From the cell containing the given text, extract its center point as (x, y) coordinate. 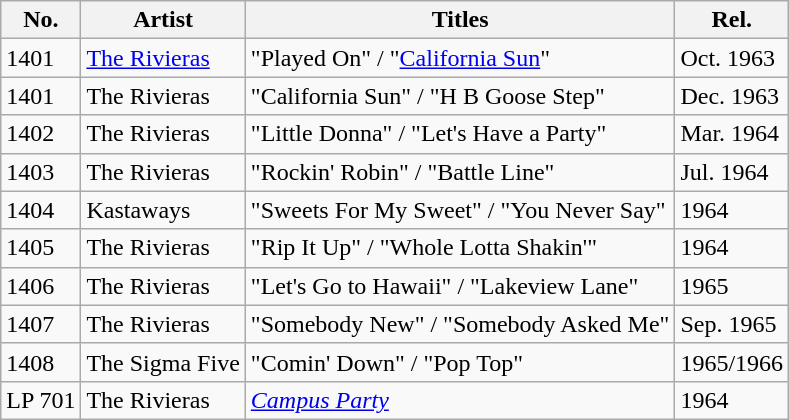
1404 (41, 210)
Rel. (732, 20)
Sep. 1965 (732, 324)
1408 (41, 362)
Titles (460, 20)
"Somebody New" / "Somebody Asked Me" (460, 324)
1406 (41, 286)
"Little Donna" / "Let's Have a Party" (460, 134)
"Comin' Down" / "Pop Top" (460, 362)
"Sweets For My Sweet" / "You Never Say" (460, 210)
1407 (41, 324)
1403 (41, 172)
1965 (732, 286)
Oct. 1963 (732, 58)
"Let's Go to Hawaii" / "Lakeview Lane" (460, 286)
LP 701 (41, 400)
Kastaways (163, 210)
"Rockin' Robin" / "Battle Line" (460, 172)
Artist (163, 20)
Jul. 1964 (732, 172)
1402 (41, 134)
Dec. 1963 (732, 96)
"Played On" / "California Sun" (460, 58)
Mar. 1964 (732, 134)
1405 (41, 248)
The Sigma Five (163, 362)
1965/1966 (732, 362)
No. (41, 20)
"California Sun" / "H B Goose Step" (460, 96)
"Rip It Up" / "Whole Lotta Shakin'" (460, 248)
Campus Party (460, 400)
